Output the (X, Y) coordinate of the center of the cell containing the given text.  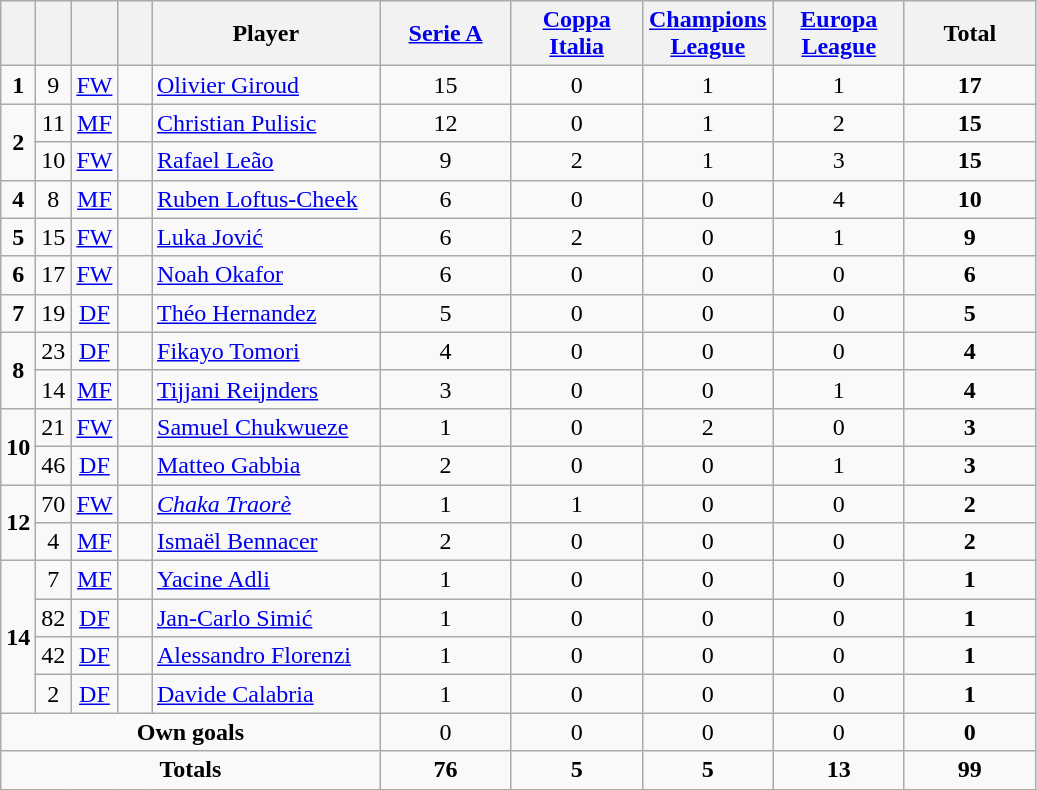
Samuel Chukwueze (266, 427)
Ruben Loftus-Cheek (266, 199)
Europa League (838, 34)
Rafael Leão (266, 161)
42 (54, 656)
11 (54, 123)
Ismaël Bennacer (266, 542)
Christian Pulisic (266, 123)
21 (54, 427)
13 (838, 770)
Yacine Adli (266, 580)
Totals (190, 770)
Player (266, 34)
70 (54, 503)
19 (54, 313)
Davide Calabria (266, 694)
76 (446, 770)
Matteo Gabbia (266, 465)
Own goals (190, 732)
82 (54, 618)
Tijjani Reijnders (266, 389)
Coppa Italia (576, 34)
Total (970, 34)
Théo Hernandez (266, 313)
Fikayo Tomori (266, 351)
Jan-Carlo Simić (266, 618)
Olivier Giroud (266, 85)
Serie A (446, 34)
23 (54, 351)
46 (54, 465)
99 (970, 770)
Alessandro Florenzi (266, 656)
Chaka Traorè (266, 503)
Champions League (708, 34)
Luka Jović (266, 237)
Noah Okafor (266, 275)
